Locate the cell with the specified text and output its [x, y] center coordinate. 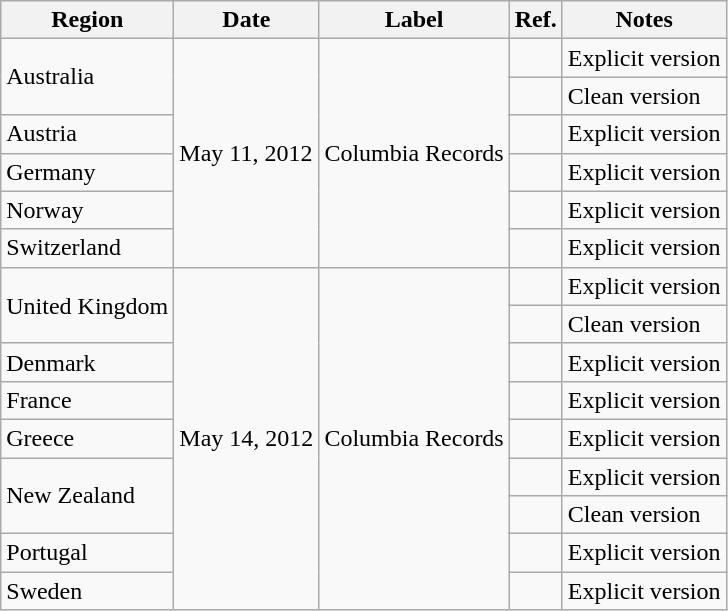
New Zealand [88, 496]
Date [246, 20]
Portugal [88, 553]
Australia [88, 77]
Norway [88, 210]
Switzerland [88, 248]
Label [414, 20]
Greece [88, 438]
Region [88, 20]
Germany [88, 172]
United Kingdom [88, 305]
Ref. [536, 20]
May 11, 2012 [246, 153]
Denmark [88, 362]
Notes [644, 20]
France [88, 400]
May 14, 2012 [246, 438]
Austria [88, 134]
Sweden [88, 591]
